Scan for the cell matching the given text and deliver its (X, Y) coordinate at center. 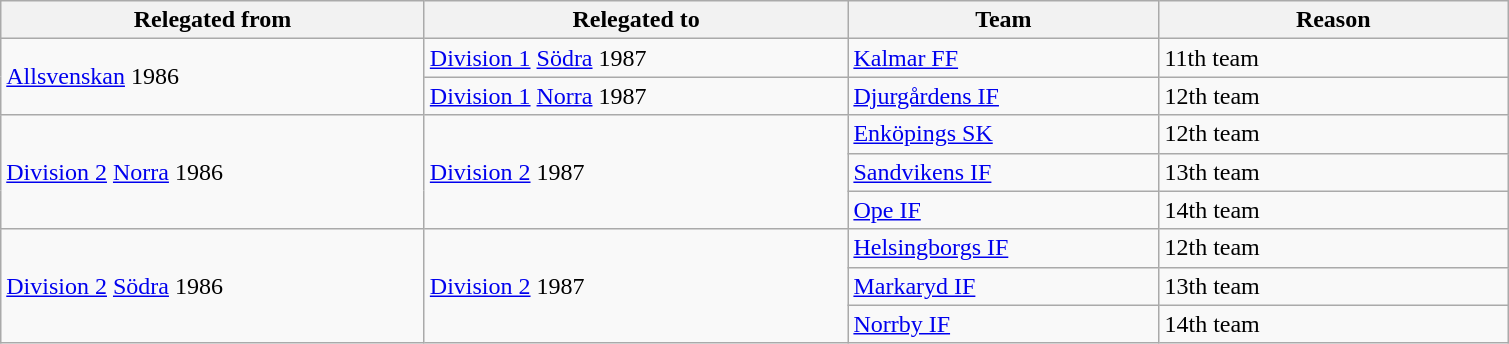
Relegated to (636, 20)
Relegated from (213, 20)
Team (1004, 20)
Reason (1334, 20)
Division 2 Södra 1986 (213, 286)
Sandvikens IF (1004, 172)
Allsvenskan 1986 (213, 77)
Division 1 Norra 1987 (636, 96)
Division 2 Norra 1986 (213, 172)
Kalmar FF (1004, 58)
Helsingborgs IF (1004, 248)
Markaryd IF (1004, 286)
11th team (1334, 58)
Division 1 Södra 1987 (636, 58)
Djurgårdens IF (1004, 96)
Ope IF (1004, 210)
Enköpings SK (1004, 134)
Norrby IF (1004, 324)
